Capture the cell that displays the provided text and extract its (x, y) central coordinate. 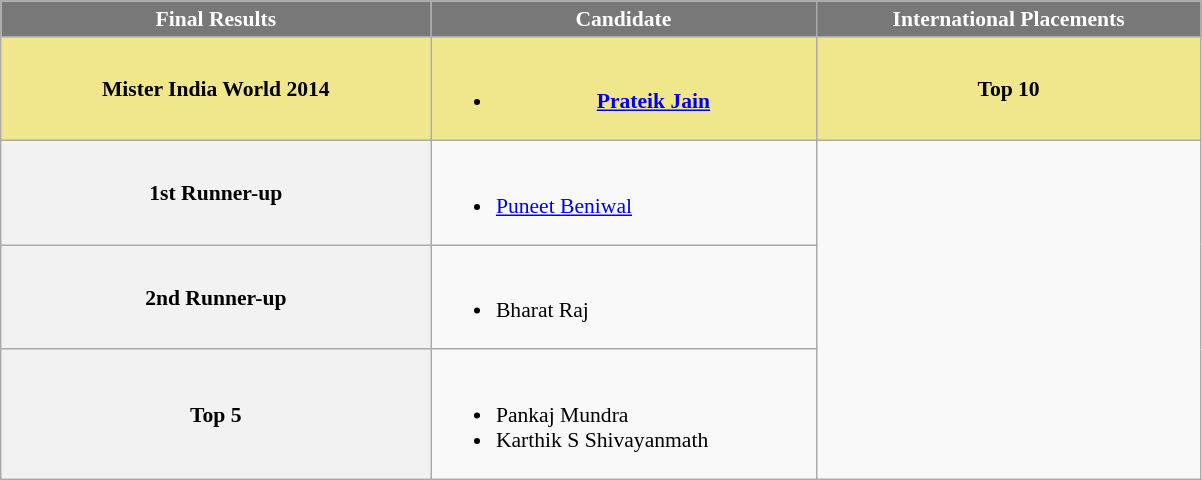
Puneet Beniwal (624, 193)
1st Runner-up (216, 193)
Bharat Raj (624, 297)
Final Results (216, 19)
International Placements (1008, 19)
Prateik Jain (624, 89)
2nd Runner-up (216, 297)
Pankaj MundraKarthik S Shivayanmath (624, 415)
Top 10 (1008, 89)
Top 5 (216, 415)
Mister India World 2014 (216, 89)
Candidate (624, 19)
